Locate the cell with the specified text and output its (x, y) center coordinate. 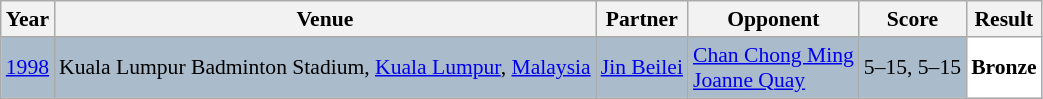
Kuala Lumpur Badminton Stadium, Kuala Lumpur, Malaysia (325, 68)
Opponent (774, 19)
Chan Chong Ming Joanne Quay (774, 68)
Venue (325, 19)
Partner (642, 19)
Jin Beilei (642, 68)
1998 (28, 68)
Year (28, 19)
Bronze (1004, 68)
Score (912, 19)
Result (1004, 19)
5–15, 5–15 (912, 68)
